For the text-containing cell, return its midpoint in (x, y) coordinate format. 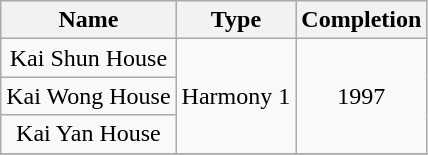
Harmony 1 (236, 96)
Completion (362, 20)
Type (236, 20)
Kai Yan House (88, 134)
Kai Shun House (88, 58)
1997 (362, 96)
Name (88, 20)
Kai Wong House (88, 96)
